Locate the cell with the specified text and output its [X, Y] center coordinate. 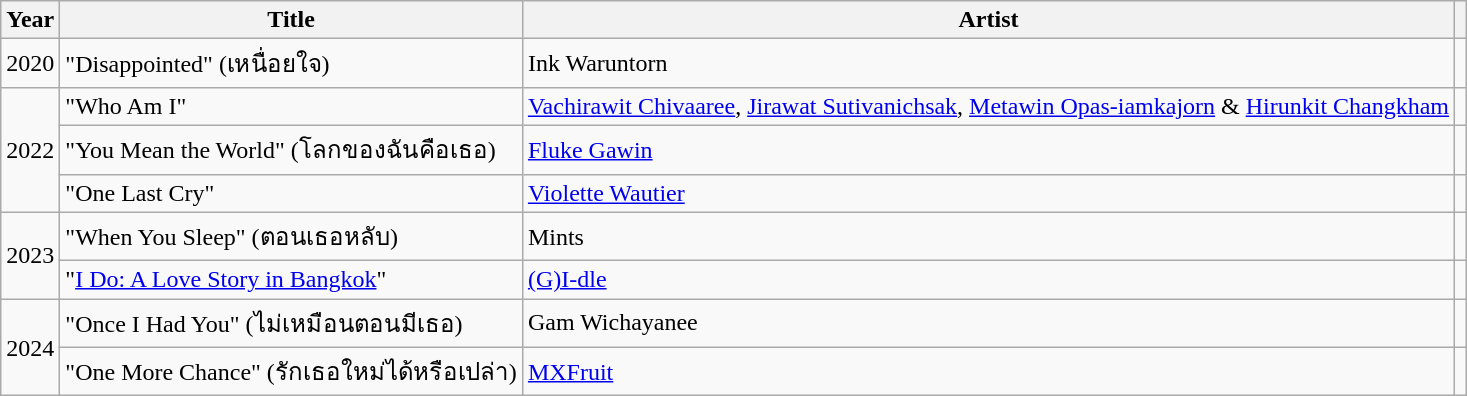
MXFruit [988, 372]
Vachirawit Chivaaree, Jirawat Sutivanichsak, Metawin Opas-iamkajorn & Hirunkit Changkham [988, 106]
"Who Am I" [292, 106]
"Once I Had You" (ไม่เหมือนตอนมีเธอ) [292, 324]
Mints [988, 236]
Title [292, 20]
"One Last Cry" [292, 193]
2023 [30, 256]
2024 [30, 348]
Artist [988, 20]
Year [30, 20]
"When You Sleep" (ตอนเธอหลับ) [292, 236]
"Disappointed" (เหนื่อยใจ) [292, 64]
2020 [30, 64]
Fluke Gawin [988, 150]
Violette Wautier [988, 193]
Gam Wichayanee [988, 324]
2022 [30, 150]
"You Mean the World" (โลกของฉันคือเธอ) [292, 150]
"I Do: A Love Story in Bangkok" [292, 280]
Ink Waruntorn [988, 64]
(G)I-dle [988, 280]
"One More Chance" (รักเธอใหม่ได้หรือเปล่า) [292, 372]
